Provide the (X, Y) coordinate of the cell's center where the given text is located.  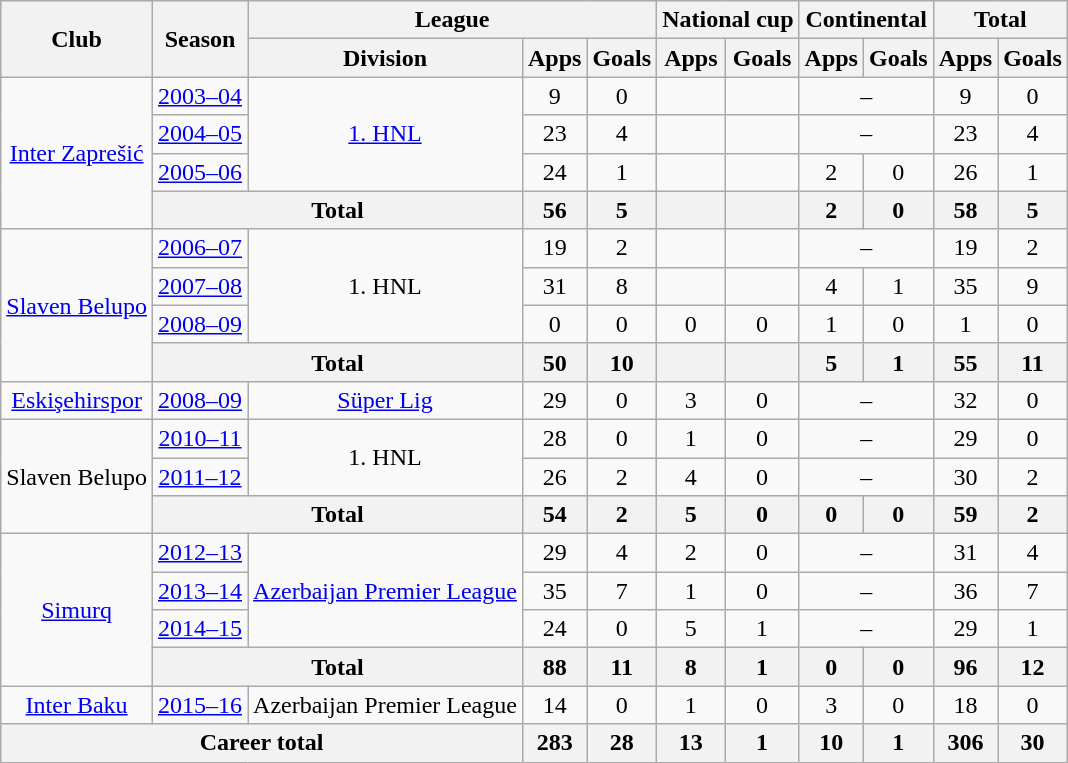
2003–04 (200, 96)
Inter Zaprešić (77, 153)
54 (554, 515)
Club (77, 39)
2004–05 (200, 134)
2012–13 (200, 553)
2010–11 (200, 438)
14 (554, 705)
96 (965, 667)
Eskişehirspor (77, 400)
18 (965, 705)
88 (554, 667)
306 (965, 743)
58 (965, 210)
2014–15 (200, 629)
Division (386, 58)
2005–06 (200, 172)
36 (965, 591)
League (452, 20)
59 (965, 515)
Inter Baku (77, 705)
12 (1033, 667)
56 (554, 210)
50 (554, 362)
Simurq (77, 610)
283 (554, 743)
National cup (728, 20)
2015–16 (200, 705)
2006–07 (200, 248)
Continental (866, 20)
2013–14 (200, 591)
32 (965, 400)
55 (965, 362)
13 (691, 743)
Season (200, 39)
Süper Lig (386, 400)
2007–08 (200, 286)
2011–12 (200, 477)
Career total (262, 743)
